For the text-containing cell, return its midpoint in [X, Y] coordinate format. 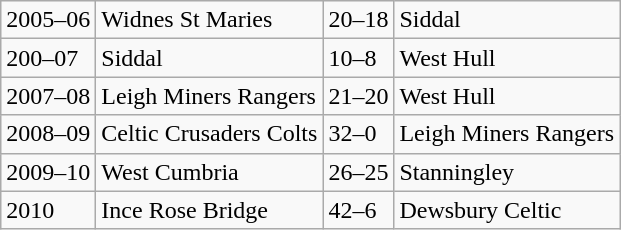
2008–09 [48, 134]
2007–08 [48, 96]
2005–06 [48, 20]
Dewsbury Celtic [507, 210]
20–18 [358, 20]
2009–10 [48, 172]
32–0 [358, 134]
Widnes St Maries [210, 20]
26–25 [358, 172]
Ince Rose Bridge [210, 210]
West Cumbria [210, 172]
200–07 [48, 58]
2010 [48, 210]
Celtic Crusaders Colts [210, 134]
42–6 [358, 210]
10–8 [358, 58]
21–20 [358, 96]
Stanningley [507, 172]
